Find where the given text appears and provide that cell's center as [x, y] coordinate. 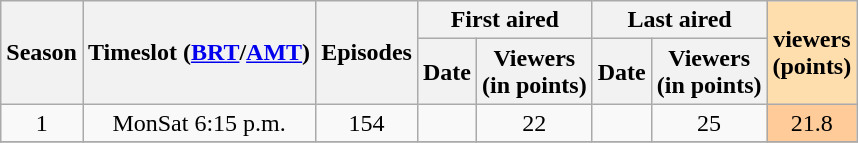
MonSat 6:15 p.m. [198, 123]
21.8 [812, 123]
1 [42, 123]
Episodes [367, 52]
Season [42, 52]
First aired [504, 20]
154 [367, 123]
viewers (points) [812, 52]
Last aired [680, 20]
25 [709, 123]
22 [534, 123]
Timeslot (BRT/AMT) [198, 52]
